Pinpoint the cell where the given text exists, returning its (x, y) midpoint coordinate. 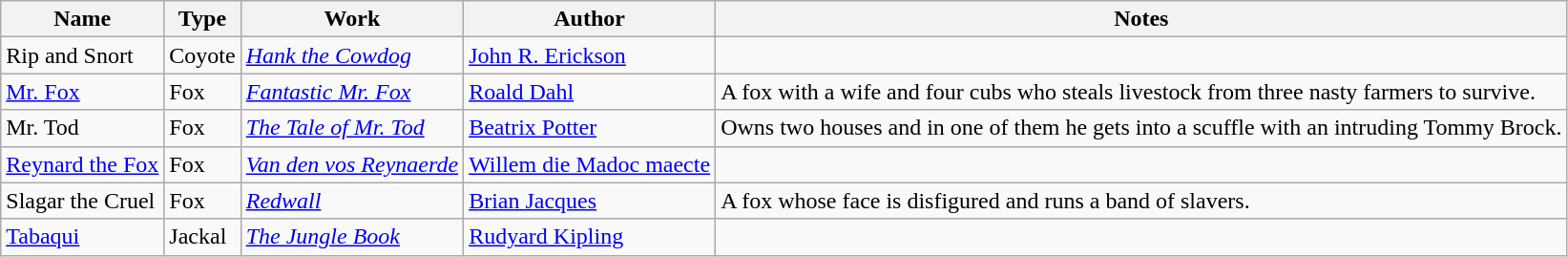
Roald Dahl (590, 92)
Name (82, 19)
Tabaqui (82, 237)
Slagar the Cruel (82, 201)
Coyote (202, 55)
Mr. Tod (82, 128)
Author (590, 19)
Reynard the Fox (82, 164)
Redwall (351, 201)
Jackal (202, 237)
Hank the Cowdog (351, 55)
Beatrix Potter (590, 128)
The Tale of Mr. Tod (351, 128)
Brian Jacques (590, 201)
Work (351, 19)
Van den vos Reynaerde (351, 164)
John R. Erickson (590, 55)
Rip and Snort (82, 55)
Notes (1141, 19)
A fox whose face is disfigured and runs a band of slavers. (1141, 201)
Mr. Fox (82, 92)
Type (202, 19)
Rudyard Kipling (590, 237)
Willem die Madoc maecte (590, 164)
The Jungle Book (351, 237)
Owns two houses and in one of them he gets into a scuffle with an intruding Tommy Brock. (1141, 128)
Fantastic Mr. Fox (351, 92)
A fox with a wife and four cubs who steals livestock from three nasty farmers to survive. (1141, 92)
